Output the [X, Y] coordinate of the center of the cell containing the given text.  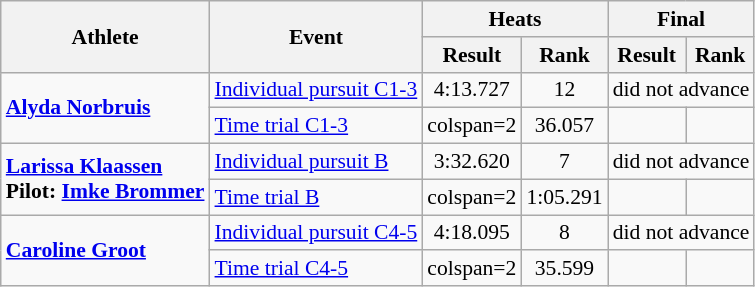
Time trial C4-5 [316, 269]
Larissa KlaassenPilot: Imke Brommer [106, 180]
4:13.727 [472, 90]
Individual pursuit B [316, 162]
1:05.291 [564, 197]
8 [564, 233]
Time trial C1-3 [316, 126]
12 [564, 90]
Individual pursuit C1-3 [316, 90]
Heats [514, 19]
35.599 [564, 269]
Event [316, 36]
Final [682, 19]
36.057 [564, 126]
4:18.095 [472, 233]
Caroline Groot [106, 250]
7 [564, 162]
Individual pursuit C4-5 [316, 233]
Time trial B [316, 197]
Alyda Norbruis [106, 108]
3:32.620 [472, 162]
Athlete [106, 36]
